Scan for the cell matching the given text and deliver its [x, y] coordinate at center. 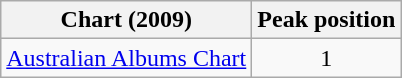
Chart (2009) [126, 20]
1 [326, 58]
Peak position [326, 20]
Australian Albums Chart [126, 58]
